Extract the (x, y) coordinate from the center of the cell holding the provided text.  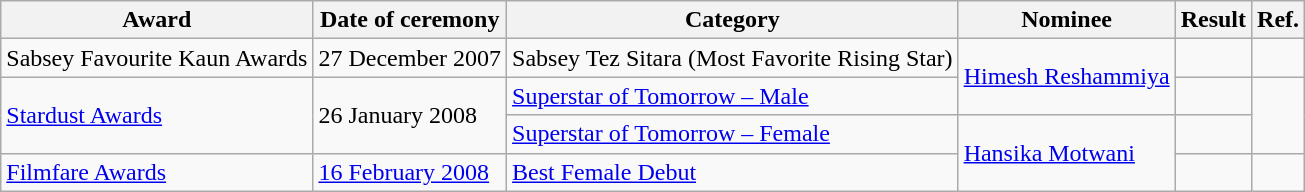
Sabsey Tez Sitara (Most Favorite Rising Star) (733, 58)
Result (1213, 20)
Stardust Awards (157, 115)
Superstar of Tomorrow – Female (733, 134)
Superstar of Tomorrow – Male (733, 96)
Date of ceremony (410, 20)
Hansika Motwani (1066, 153)
Award (157, 20)
Ref. (1278, 20)
Best Female Debut (733, 172)
27 December 2007 (410, 58)
Category (733, 20)
Filmfare Awards (157, 172)
Sabsey Favourite Kaun Awards (157, 58)
16 February 2008 (410, 172)
26 January 2008 (410, 115)
Nominee (1066, 20)
Himesh Reshammiya (1066, 77)
